Extract the [x, y] coordinate from the center of the cell holding the provided text.  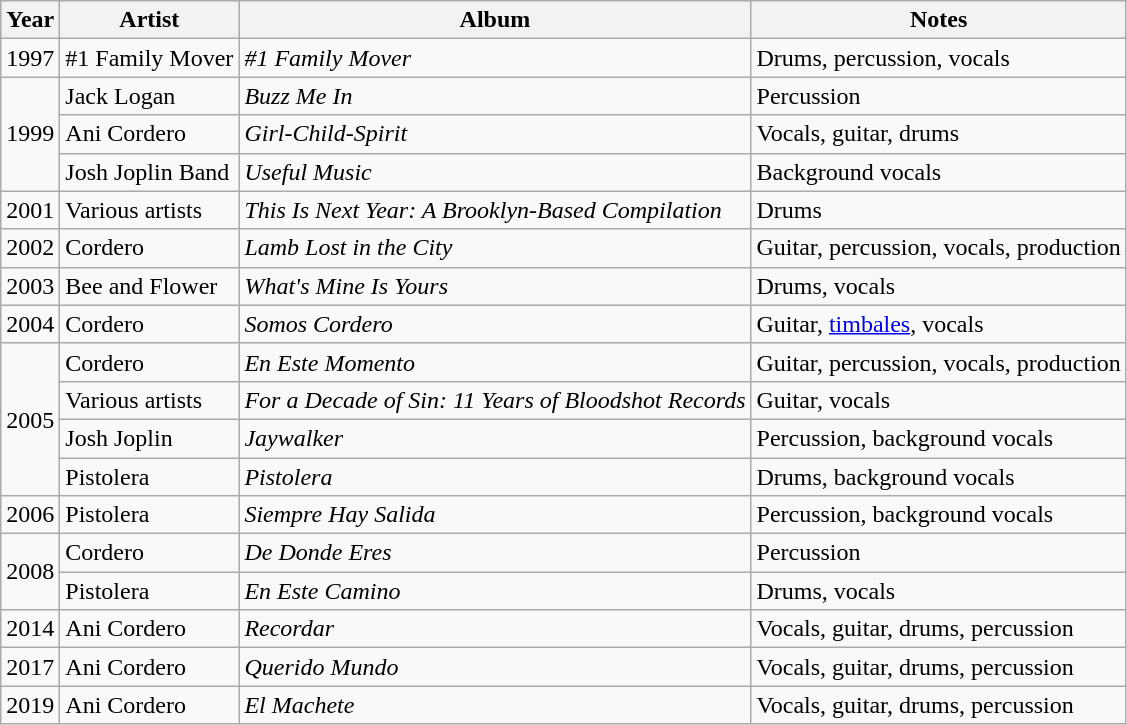
2014 [30, 629]
Vocals, guitar, drums [938, 134]
Somos Cordero [495, 324]
Bee and Flower [150, 286]
2004 [30, 324]
Josh Joplin Band [150, 172]
For a Decade of Sin: 11 Years of Bloodshot Records [495, 400]
Buzz Me In [495, 96]
En Este Momento [495, 362]
Year [30, 20]
En Este Camino [495, 591]
El Machete [495, 705]
De Donde Eres [495, 553]
Jack Logan [150, 96]
Josh Joplin [150, 438]
Lamb Lost in the City [495, 248]
1999 [30, 134]
1997 [30, 58]
Drums, percussion, vocals [938, 58]
Notes [938, 20]
2001 [30, 210]
Drums [938, 210]
Girl-Child-Spirit [495, 134]
Album [495, 20]
2008 [30, 572]
Siempre Hay Salida [495, 515]
2002 [30, 248]
2017 [30, 667]
This Is Next Year: A Brooklyn-Based Compilation [495, 210]
Useful Music [495, 172]
Recordar [495, 629]
Background vocals [938, 172]
2005 [30, 419]
Drums, background vocals [938, 477]
2006 [30, 515]
Querido Mundo [495, 667]
2003 [30, 286]
Artist [150, 20]
Guitar, timbales, vocals [938, 324]
2019 [30, 705]
What's Mine Is Yours [495, 286]
Jaywalker [495, 438]
Guitar, vocals [938, 400]
